Return (x, y) of the center of cell containing provided text 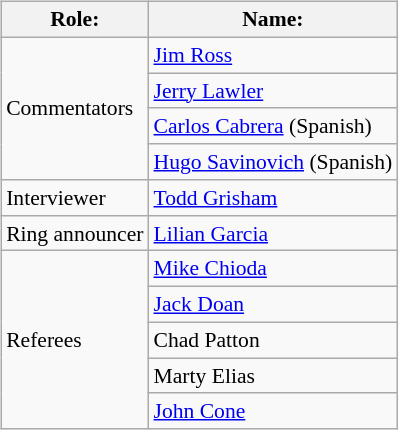
Referees (74, 340)
Role: (74, 20)
Hugo Savinovich (Spanish) (272, 162)
Commentators (74, 108)
Marty Elias (272, 376)
Chad Patton (272, 340)
Name: (272, 20)
Jim Ross (272, 55)
Ring announcer (74, 233)
Interviewer (74, 198)
Mike Chioda (272, 269)
John Cone (272, 411)
Todd Grisham (272, 198)
Jack Doan (272, 305)
Jerry Lawler (272, 91)
Lilian Garcia (272, 233)
Carlos Cabrera (Spanish) (272, 126)
